Output the [X, Y] coordinate of the center of the cell containing the given text.  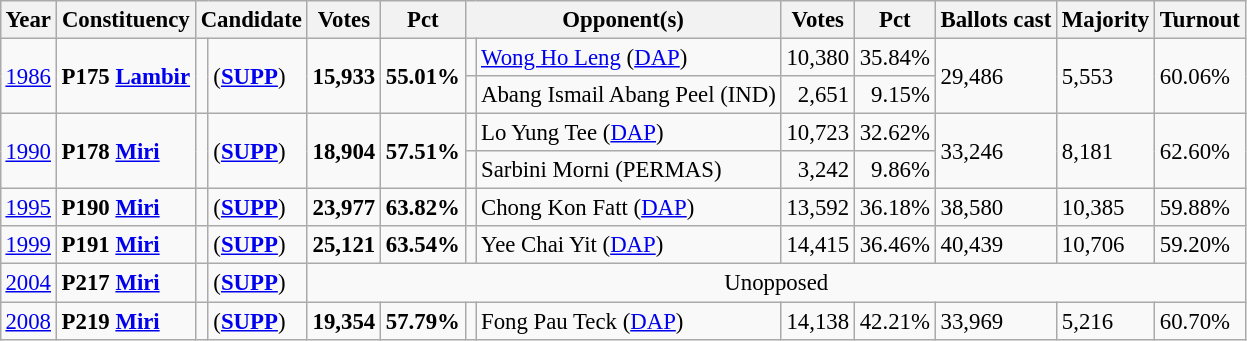
13,592 [818, 208]
Yee Chai Yit (DAP) [628, 245]
10,385 [1106, 208]
38,580 [996, 208]
19,354 [344, 321]
2,651 [818, 95]
33,246 [996, 152]
36.46% [894, 245]
23,977 [344, 208]
Majority [1106, 20]
57.51% [422, 152]
32.62% [894, 133]
1999 [28, 245]
2008 [28, 321]
42.21% [894, 321]
59.88% [1200, 208]
40,439 [996, 245]
9.15% [894, 95]
55.01% [422, 76]
5,553 [1106, 76]
P190 Miri [126, 208]
8,181 [1106, 152]
Chong Kon Fatt (DAP) [628, 208]
Candidate [251, 20]
1990 [28, 152]
36.18% [894, 208]
35.84% [894, 57]
14,415 [818, 245]
18,904 [344, 152]
Lo Yung Tee (DAP) [628, 133]
15,933 [344, 76]
P191 Miri [126, 245]
5,216 [1106, 321]
60.70% [1200, 321]
1995 [28, 208]
1986 [28, 76]
Unopposed [776, 283]
25,121 [344, 245]
2004 [28, 283]
Opponent(s) [623, 20]
P219 Miri [126, 321]
29,486 [996, 76]
33,969 [996, 321]
Year [28, 20]
Sarbini Morni (PERMAS) [628, 170]
P175 Lambir [126, 76]
Constituency [126, 20]
59.20% [1200, 245]
3,242 [818, 170]
Wong Ho Leng (DAP) [628, 57]
57.79% [422, 321]
10,706 [1106, 245]
9.86% [894, 170]
P178 Miri [126, 152]
P217 Miri [126, 283]
Turnout [1200, 20]
Abang Ismail Abang Peel (IND) [628, 95]
Fong Pau Teck (DAP) [628, 321]
62.60% [1200, 152]
14,138 [818, 321]
10,380 [818, 57]
10,723 [818, 133]
63.82% [422, 208]
60.06% [1200, 76]
Ballots cast [996, 20]
63.54% [422, 245]
